Provide the (X, Y) coordinate of the cell's center where the given text is located.  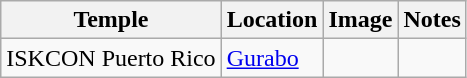
ISKCON Puerto Rico (111, 58)
Gurabo (272, 58)
Image (360, 20)
Notes (432, 20)
Location (272, 20)
Temple (111, 20)
